Identify which cell holds the provided text, then report its (x, y) central coordinate. 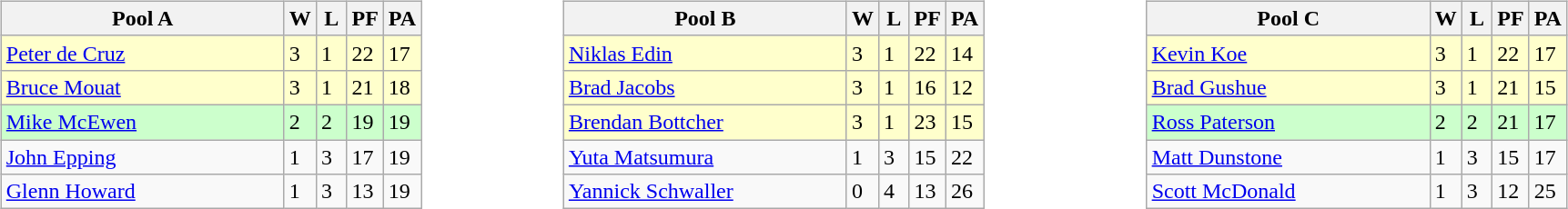
John Epping (142, 157)
Brad Gushue (1289, 87)
26 (965, 192)
Bruce Mouat (142, 87)
Glenn Howard (142, 192)
25 (1547, 192)
Brad Jacobs (704, 87)
Pool C (1289, 18)
18 (402, 87)
14 (965, 53)
Pool B (704, 18)
Yuta Matsumura (704, 157)
Brendan Bottcher (704, 122)
Ross Paterson (1289, 122)
Matt Dunstone (1289, 157)
Scott McDonald (1289, 192)
Peter de Cruz (142, 53)
Kevin Koe (1289, 53)
0 (863, 192)
16 (927, 87)
Yannick Schwaller (704, 192)
Pool A (142, 18)
23 (927, 122)
4 (894, 192)
Mike McEwen (142, 122)
Niklas Edin (704, 53)
